Return (X, Y) of the center of cell containing provided text 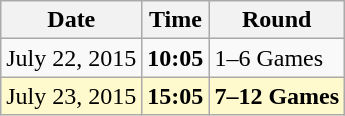
10:05 (176, 58)
Time (176, 20)
1–6 Games (277, 58)
July 23, 2015 (72, 96)
July 22, 2015 (72, 58)
7–12 Games (277, 96)
15:05 (176, 96)
Date (72, 20)
Round (277, 20)
